Output the (x, y) coordinate of the center of the cell containing the given text.  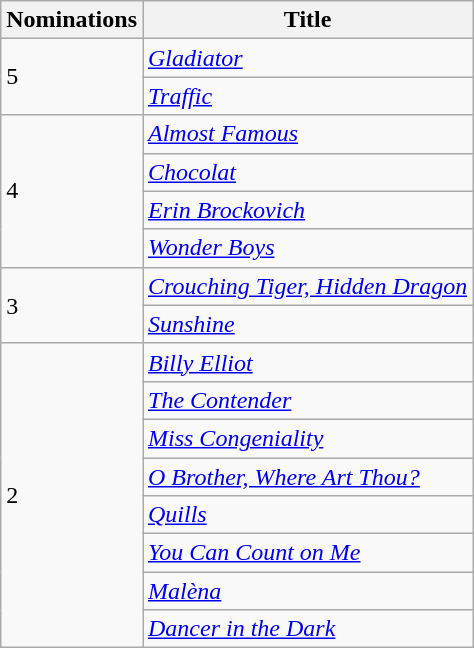
Almost Famous (307, 134)
Malèna (307, 591)
You Can Count on Me (307, 553)
Crouching Tiger, Hidden Dragon (307, 286)
Billy Elliot (307, 362)
4 (72, 191)
Quills (307, 515)
Title (307, 20)
Nominations (72, 20)
Dancer in the Dark (307, 629)
Traffic (307, 96)
Erin Brockovich (307, 210)
The Contender (307, 400)
3 (72, 305)
Miss Congeniality (307, 438)
Sunshine (307, 324)
O Brother, Where Art Thou? (307, 477)
Wonder Boys (307, 248)
Chocolat (307, 172)
2 (72, 495)
5 (72, 77)
Gladiator (307, 58)
